Find where the given text appears and provide that cell's center as [x, y] coordinate. 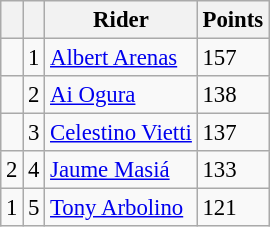
Points [232, 20]
4 [34, 170]
Jaume Masiá [121, 170]
Albert Arenas [121, 58]
Rider [121, 20]
Ai Ogura [121, 95]
Celestino Vietti [121, 133]
5 [34, 208]
121 [232, 208]
3 [34, 133]
138 [232, 95]
157 [232, 58]
133 [232, 170]
Tony Arbolino [121, 208]
137 [232, 133]
